Return (x, y) of the center of cell containing provided text 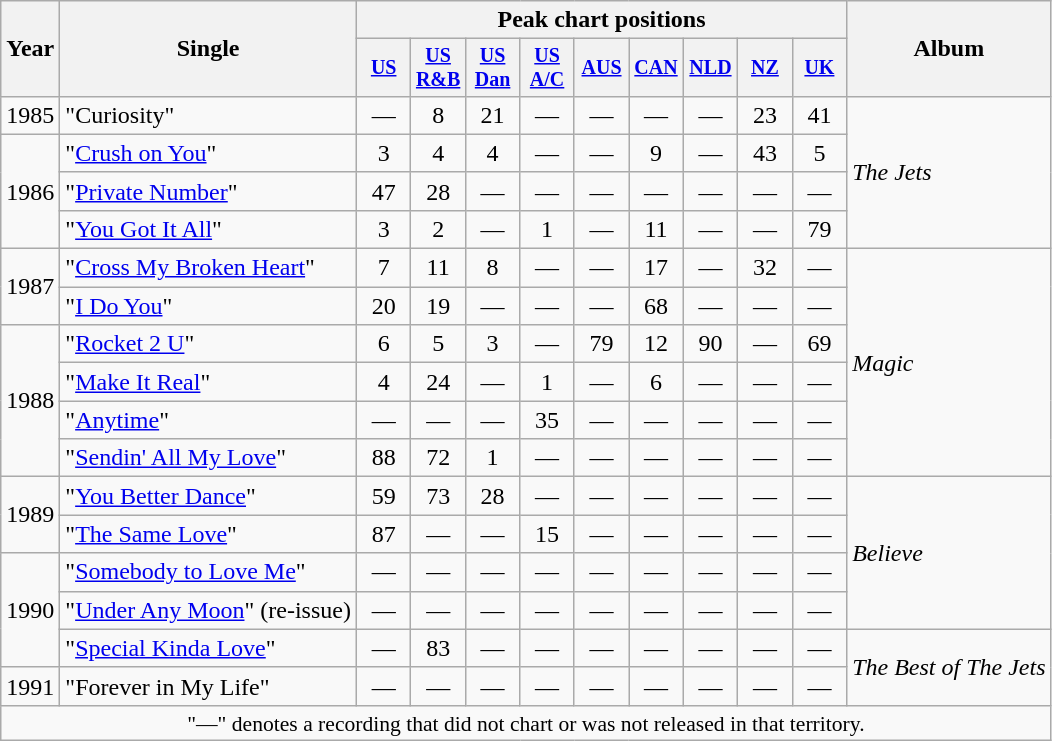
The Best of The Jets (949, 667)
UK (819, 68)
USDan (492, 68)
17 (656, 268)
2 (438, 229)
12 (656, 344)
87 (383, 534)
"Crush on You" (208, 153)
73 (438, 496)
USR&B (438, 68)
"—" denotes a recording that did not chart or was not released in that territory. (526, 723)
"You Got It All" (208, 229)
68 (656, 306)
US (383, 68)
"Under Any Moon" (re-issue) (208, 610)
AUS (601, 68)
"Sendin' All My Love" (208, 458)
Believe (949, 553)
"Forever in My Life" (208, 686)
1985 (30, 115)
"Rocket 2 U" (208, 344)
Year (30, 49)
1989 (30, 515)
1991 (30, 686)
"I Do You" (208, 306)
35 (547, 420)
1988 (30, 401)
15 (547, 534)
Magic (949, 363)
"Somebody to Love Me" (208, 572)
59 (383, 496)
"Private Number" (208, 191)
Peak chart positions (601, 20)
19 (438, 306)
72 (438, 458)
1987 (30, 287)
9 (656, 153)
21 (492, 115)
88 (383, 458)
NLD (710, 68)
Single (208, 49)
1986 (30, 191)
"Make It Real" (208, 382)
7 (383, 268)
"Special Kinda Love" (208, 648)
USA/C (547, 68)
41 (819, 115)
20 (383, 306)
1990 (30, 610)
69 (819, 344)
Album (949, 49)
90 (710, 344)
"You Better Dance" (208, 496)
CAN (656, 68)
"Curiosity" (208, 115)
24 (438, 382)
The Jets (949, 172)
43 (765, 153)
"Anytime" (208, 420)
NZ (765, 68)
23 (765, 115)
83 (438, 648)
32 (765, 268)
47 (383, 191)
"The Same Love" (208, 534)
"Cross My Broken Heart" (208, 268)
